Determine the (X, Y) coordinate at the center of the cell enclosing the given text.  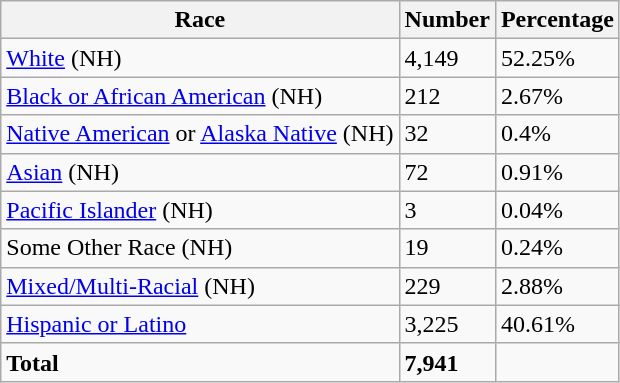
2.67% (557, 96)
212 (447, 96)
2.88% (557, 286)
3 (447, 210)
0.4% (557, 134)
7,941 (447, 362)
19 (447, 248)
0.04% (557, 210)
White (NH) (200, 58)
229 (447, 286)
Pacific Islander (NH) (200, 210)
Hispanic or Latino (200, 324)
Total (200, 362)
3,225 (447, 324)
Asian (NH) (200, 172)
Mixed/Multi-Racial (NH) (200, 286)
Black or African American (NH) (200, 96)
4,149 (447, 58)
Race (200, 20)
0.24% (557, 248)
Some Other Race (NH) (200, 248)
Percentage (557, 20)
Number (447, 20)
32 (447, 134)
Native American or Alaska Native (NH) (200, 134)
52.25% (557, 58)
0.91% (557, 172)
40.61% (557, 324)
72 (447, 172)
